Determine the [X, Y] coordinate at the center of the cell enclosing the given text.  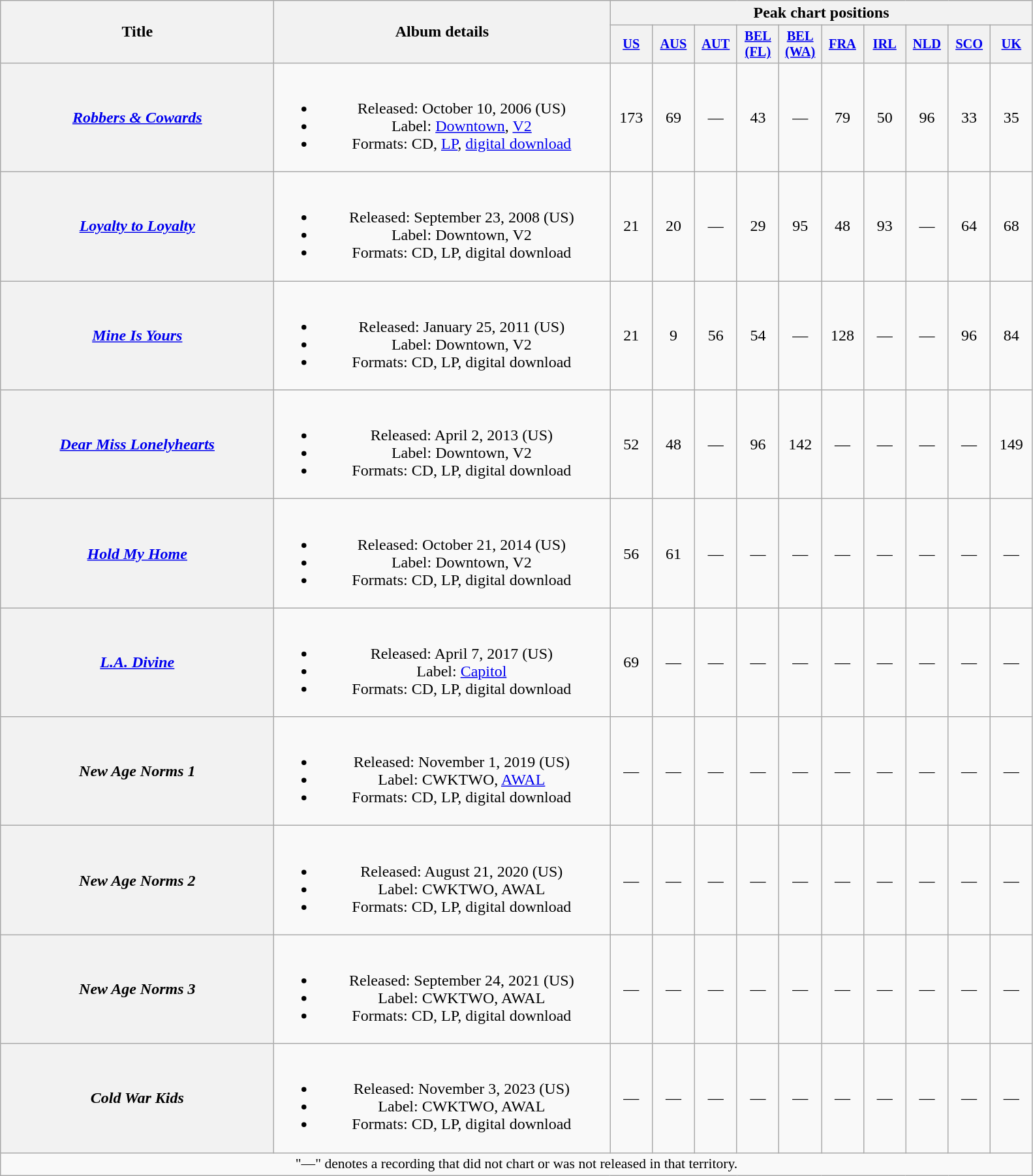
Released: September 24, 2021 (US)Label: CWKTWO, AWALFormats: CD, LP, digital download [442, 989]
64 [970, 227]
Mine Is Yours [137, 335]
"—" denotes a recording that did not chart or was not released in that territory. [517, 1164]
Released: October 10, 2006 (US)Label: Downtown, V2Formats: CD, LP, digital download [442, 117]
Released: April 7, 2017 (US)Label: CapitolFormats: CD, LP, digital download [442, 663]
93 [885, 227]
84 [1011, 335]
AUT [715, 44]
Released: November 1, 2019 (US)Label: CWKTWO, AWALFormats: CD, LP, digital download [442, 771]
BEL(WA) [800, 44]
Released: October 21, 2014 (US)Label: Downtown, V2Formats: CD, LP, digital download [442, 553]
Released: September 23, 2008 (US)Label: Downtown, V2Formats: CD, LP, digital download [442, 227]
Robbers & Cowards [137, 117]
20 [673, 227]
AUS [673, 44]
50 [885, 117]
BEL(FL) [758, 44]
61 [673, 553]
35 [1011, 117]
SCO [970, 44]
33 [970, 117]
Hold My Home [137, 553]
New Age Norms 3 [137, 989]
43 [758, 117]
UK [1011, 44]
New Age Norms 2 [137, 881]
FRA [843, 44]
Released: August 21, 2020 (US)Label: CWKTWO, AWALFormats: CD, LP, digital download [442, 881]
142 [800, 445]
Released: November 3, 2023 (US)Label: CWKTWO, AWALFormats: CD, LP, digital download [442, 1098]
Cold War Kids [137, 1098]
79 [843, 117]
149 [1011, 445]
Released: April 2, 2013 (US)Label: Downtown, V2Formats: CD, LP, digital download [442, 445]
L.A. Divine [137, 663]
173 [632, 117]
Loyalty to Loyalty [137, 227]
Title [137, 32]
Peak chart positions [821, 13]
54 [758, 335]
Album details [442, 32]
Released: January 25, 2011 (US)Label: Downtown, V2Formats: CD, LP, digital download [442, 335]
New Age Norms 1 [137, 771]
29 [758, 227]
95 [800, 227]
NLD [927, 44]
128 [843, 335]
52 [632, 445]
IRL [885, 44]
9 [673, 335]
68 [1011, 227]
US [632, 44]
Dear Miss Lonelyhearts [137, 445]
